From the cell containing the given text, extract its center point as [x, y] coordinate. 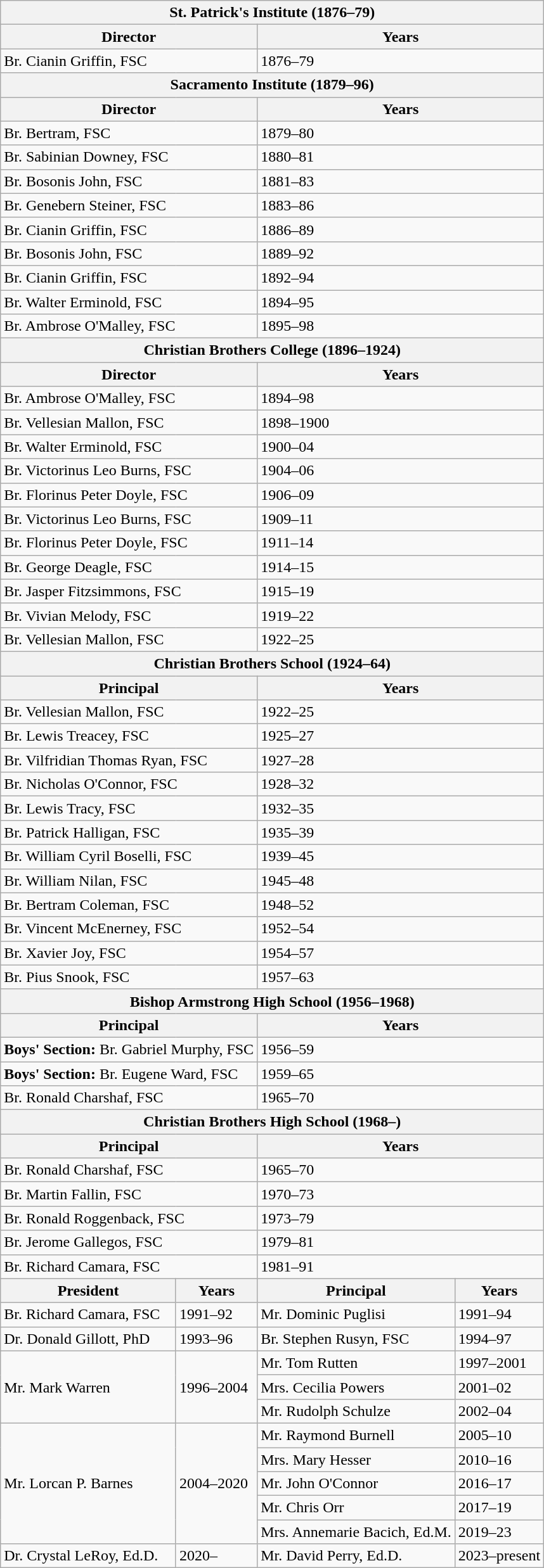
Mr. Tom Rutten [356, 1363]
Christian Brothers School (1924–64) [273, 663]
1991–94 [499, 1315]
Mr. Chris Orr [356, 1508]
2002–04 [499, 1411]
1927–28 [401, 760]
Br. Jerome Gallegos, FSC [129, 1242]
1881–83 [401, 181]
Dr. Crystal LeRoy, Ed.D. [89, 1556]
1954–57 [401, 953]
1996–2004 [216, 1387]
1956–59 [401, 1049]
1909–11 [401, 519]
Boys' Section: Br. Eugene Ward, FSC [129, 1074]
2017–19 [499, 1508]
Br. Vilfridian Thomas Ryan, FSC [129, 760]
1915–19 [401, 591]
Dr. Donald Gillott, PhD [89, 1339]
1886–89 [401, 229]
Mrs. Annemarie Bacich, Ed.M. [356, 1532]
Br. William Cyril Boselli, FSC [129, 857]
Br. Martin Fallin, FSC [129, 1194]
1993–96 [216, 1339]
Christian Brothers High School (1968–) [273, 1122]
Mr. John O'Connor [356, 1484]
Br. Genebern Steiner, FSC [129, 205]
1898–1900 [401, 423]
2020– [216, 1556]
1991–92 [216, 1315]
2010–16 [499, 1459]
Br. Nicholas O'Connor, FSC [129, 784]
Mrs. Cecilia Powers [356, 1387]
1880–81 [401, 157]
2019–23 [499, 1532]
Br. Jasper Fitzsimmons, FSC [129, 591]
1981–91 [401, 1266]
1997–2001 [499, 1363]
Christian Brothers College (1896–1924) [273, 350]
1900–04 [401, 447]
1952–54 [401, 929]
Mrs. Mary Hesser [356, 1459]
Mr. Raymond Burnell [356, 1435]
1919–22 [401, 615]
Mr. Lorcan P. Barnes [89, 1483]
1883–86 [401, 205]
1939–45 [401, 857]
1892–94 [401, 277]
1914–15 [401, 567]
1876–79 [401, 61]
Br. Lewis Treacey, FSC [129, 736]
1894–95 [401, 302]
Br. Ronald Roggenback, FSC [129, 1218]
1925–27 [401, 736]
1928–32 [401, 784]
1935–39 [401, 832]
1894–98 [401, 398]
1911–14 [401, 543]
2004–2020 [216, 1483]
Mr. David Perry, Ed.D. [356, 1556]
1957–63 [401, 977]
Br. Patrick Halligan, FSC [129, 832]
1889–92 [401, 253]
1959–65 [401, 1074]
Br. Bertram Coleman, FSC [129, 905]
Br. George Deagle, FSC [129, 567]
1904–06 [401, 471]
1979–81 [401, 1242]
1973–79 [401, 1218]
Boys' Section: Br. Gabriel Murphy, FSC [129, 1049]
1948–52 [401, 905]
1970–73 [401, 1194]
1879–80 [401, 133]
Br. Stephen Rusyn, FSC [356, 1339]
Bishop Armstrong High School (1956–1968) [273, 1001]
St. Patrick's Institute (1876–79) [273, 13]
1945–48 [401, 881]
President [89, 1291]
Mr. Rudolph Schulze [356, 1411]
2001–02 [499, 1387]
1994–97 [499, 1339]
Br. Pius Snook, FSC [129, 977]
Br. Vivian Melody, FSC [129, 615]
1895–98 [401, 326]
Br. William Nilan, FSC [129, 881]
1906–09 [401, 495]
2005–10 [499, 1435]
2016–17 [499, 1484]
Br. Bertram, FSC [129, 133]
Br. Sabinian Downey, FSC [129, 157]
Sacramento Institute (1879–96) [273, 85]
Br. Vincent McEnerney, FSC [129, 929]
1932–35 [401, 808]
Mr. Mark Warren [89, 1387]
Br. Lewis Tracy, FSC [129, 808]
Mr. Dominic Puglisi [356, 1315]
Br. Xavier Joy, FSC [129, 953]
2023–present [499, 1556]
